Scan for the cell matching the given text and deliver its (X, Y) coordinate at center. 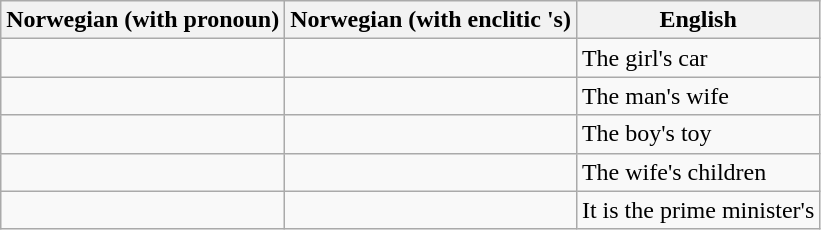
Norwegian (with enclitic 's) (431, 20)
The girl's car (698, 58)
It is the prime minister's (698, 210)
The boy's toy (698, 134)
English (698, 20)
The man's wife (698, 96)
The wife's children (698, 172)
Norwegian (with pronoun) (143, 20)
